Return the (x, y) coordinate for the center point of the cell that contains the specified text.  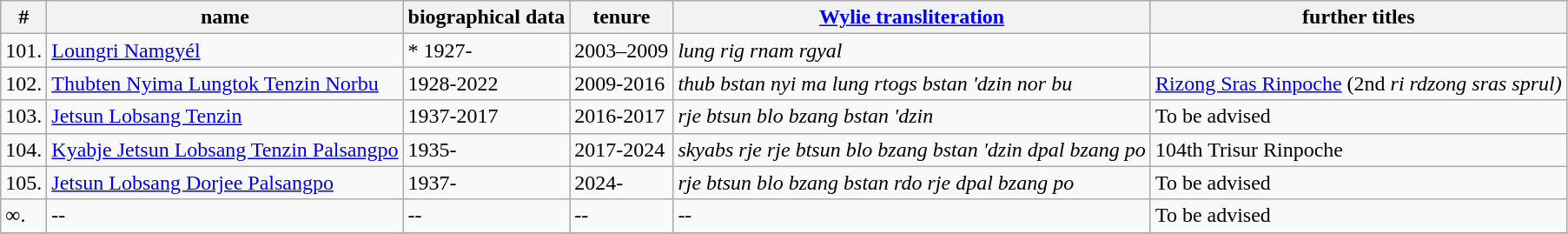
101. (24, 50)
name (225, 17)
* 1927- (486, 50)
∞. (24, 216)
2016-2017 (622, 117)
further titles (1359, 17)
tenure (622, 17)
Jetsun Lobsang Dorjee Palsangpo (225, 183)
102. (24, 84)
rje btsun blo bzang bstan rdo rje dpal bzang po (912, 183)
Wylie transliteration (912, 17)
1928-2022 (486, 84)
2017-2024 (622, 150)
103. (24, 117)
2003–2009 (622, 50)
1937-2017 (486, 117)
1935- (486, 150)
rje btsun blo bzang bstan 'dzin (912, 117)
2024- (622, 183)
104th Trisur Rinpoche (1359, 150)
105. (24, 183)
2009-2016 (622, 84)
Loungri Namgyél (225, 50)
Jetsun Lobsang Tenzin (225, 117)
104. (24, 150)
skyabs rje rje btsun blo bzang bstan 'dzin dpal bzang po (912, 150)
thub bstan nyi ma lung rtogs bstan 'dzin nor bu (912, 84)
Thubten Nyima Lungtok Tenzin Norbu (225, 84)
Rizong Sras Rinpoche (2nd ri rdzong sras sprul) (1359, 84)
# (24, 17)
lung rig rnam rgyal (912, 50)
1937- (486, 183)
biographical data (486, 17)
Kyabje Jetsun Lobsang Tenzin Palsangpo (225, 150)
